Extract the [x, y] coordinate from the center of the cell holding the provided text.  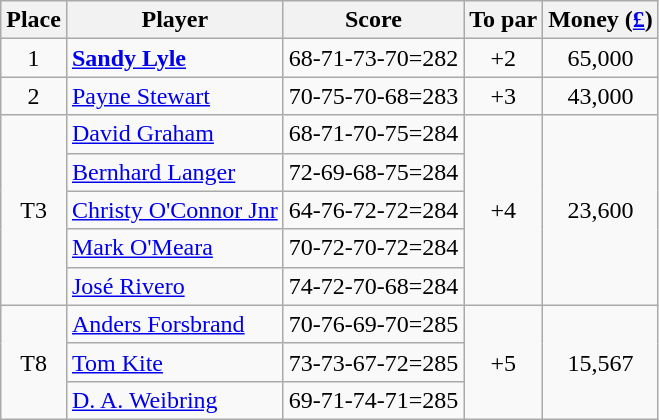
Score [374, 20]
Tom Kite [174, 362]
73-73-67-72=285 [374, 362]
+5 [504, 362]
65,000 [601, 58]
23,600 [601, 210]
70-72-70-72=284 [374, 248]
Bernhard Langer [174, 172]
Sandy Lyle [174, 58]
68-71-73-70=282 [374, 58]
74-72-70-68=284 [374, 286]
69-71-74-71=285 [374, 400]
70-76-69-70=285 [374, 324]
2 [34, 96]
72-69-68-75=284 [374, 172]
T8 [34, 362]
Payne Stewart [174, 96]
David Graham [174, 134]
Christy O'Connor Jnr [174, 210]
+2 [504, 58]
+4 [504, 210]
José Rivero [174, 286]
D. A. Weibring [174, 400]
68-71-70-75=284 [374, 134]
Place [34, 20]
To par [504, 20]
64-76-72-72=284 [374, 210]
70-75-70-68=283 [374, 96]
T3 [34, 210]
15,567 [601, 362]
Mark O'Meara [174, 248]
+3 [504, 96]
1 [34, 58]
Player [174, 20]
Money (£) [601, 20]
43,000 [601, 96]
Anders Forsbrand [174, 324]
